Search for the cell housing the specified text and yield its (X, Y) center coordinate. 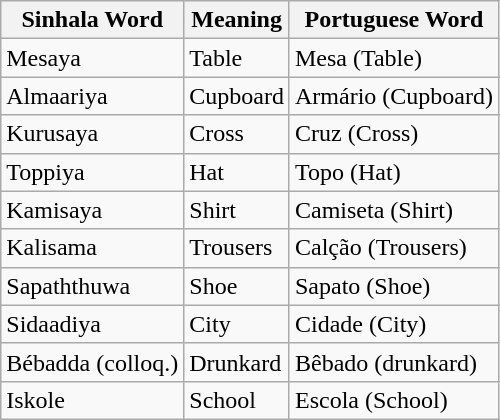
Cupboard (237, 96)
Cidade (City) (394, 324)
Shirt (237, 210)
Hat (237, 172)
Meaning (237, 20)
Kurusaya (92, 134)
Trousers (237, 248)
Sidaadiya (92, 324)
Sinhala Word (92, 20)
Camiseta (Shirt) (394, 210)
Mesa (Table) (394, 58)
Bébadda (colloq.) (92, 362)
Iskole (92, 400)
Kalisama (92, 248)
Sapato (Shoe) (394, 286)
Armário (Cupboard) (394, 96)
Calção (Trousers) (394, 248)
Sapaththuwa (92, 286)
Cruz (Cross) (394, 134)
Portuguese Word (394, 20)
Shoe (237, 286)
Almaariya (92, 96)
Toppiya (92, 172)
Cross (237, 134)
Escola (School) (394, 400)
Table (237, 58)
Topo (Hat) (394, 172)
School (237, 400)
Bêbado (drunkard) (394, 362)
Mesaya (92, 58)
City (237, 324)
Drunkard (237, 362)
Kamisaya (92, 210)
